Provide the [x, y] coordinate of the cell's center where the given text is located.  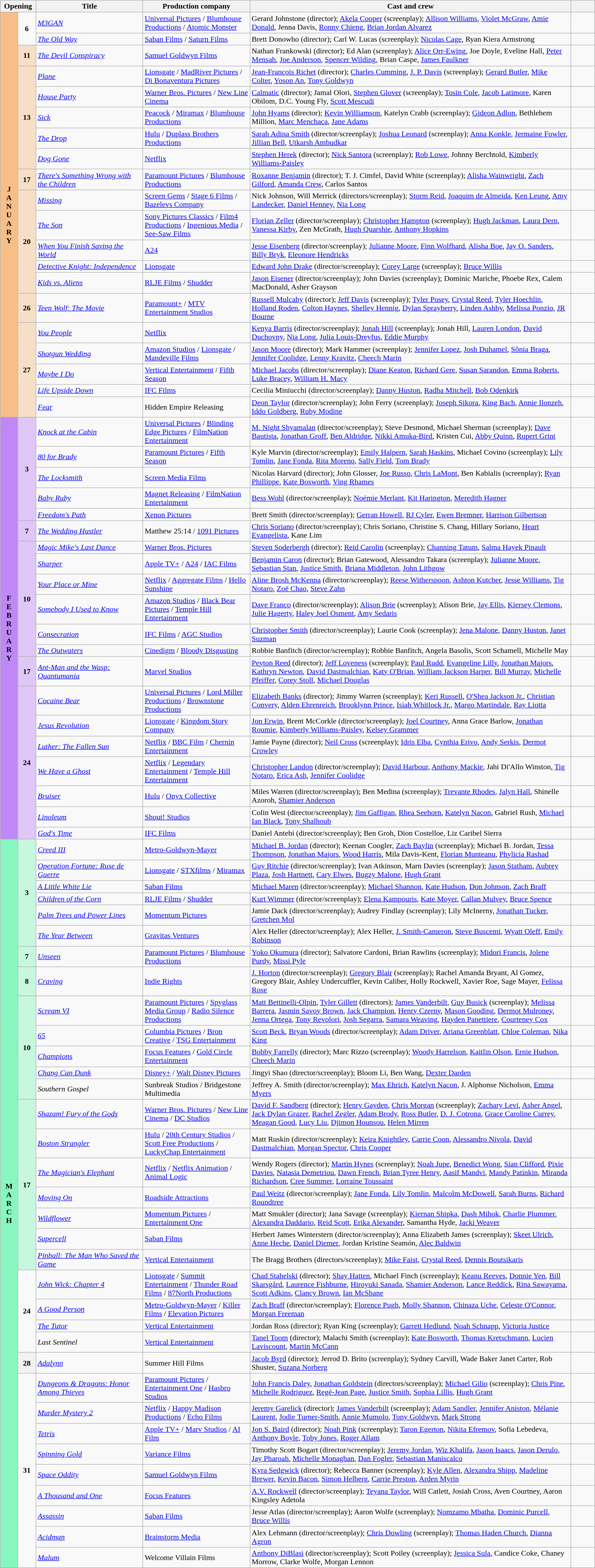
Warner Bros. Pictures / New Line Cinema / DC Studios [196, 1114]
80 for Brady [90, 457]
Netflix / Netflix Animation / Animal Logic [196, 1172]
Hulu / Onyx Collective [196, 796]
Colin West (director/screenplay); Jim Gaffigan, Rhea Seehorn, Katelyn Nacon, Gabriel Rush, Michael Ian Black, Tony Shalhoub [410, 817]
Saban Films / Saturn Films [196, 39]
Your Place or Mine [90, 585]
Space Oddity [90, 1475]
Calmatic (director); Jamal Olori, Stephen Glover (screenplay); Tosin Cole, Jacob Latimore, Karen Obilom, D.C. Young Fly, Scott Mescudi [410, 97]
Operation Fortune: Ruse de Guerre [90, 870]
20 [27, 241]
Palm Trees and Power Lines [90, 915]
Chang Can Dunk [90, 1073]
Last Sentinel [90, 1342]
You People [90, 333]
Jason Moore (director); Mark Hammer (screenplay); Jennifer Lopez, Josh Duhamel, Sônia Braga, Jennifer Coolidge, Lenny Kravitz, Cheech Marin [410, 353]
The Bragg Brothers (directors/screenplay); Mike Faist, Crystal Reed, Dennis Boutsikaris [410, 1259]
Title [90, 6]
Boston Strangler [90, 1143]
Scott Beck, Bryan Woods (director/screenplay); Adam Driver, Ariana Greenblatt, Chloe Coleman, Nika King [410, 1036]
Universal Pictures / Blumhouse Productions / Atomic Monster [196, 23]
Yoko Okumura (director); Salvatore Cardoni, Brian Rawlins (screenplay); Midori Francis, Jolene Purdy, Missi Pyle [410, 956]
MARCH [9, 1204]
Dungeons & Dragons: Honor Among Thieves [90, 1388]
Adalynn [90, 1363]
Universal Pictures / Lord Miller Productions / Brownstone Productions [196, 701]
Cinedigm / Bloody Disgusting [196, 651]
Welcome Villain Films [196, 1558]
Paramount+ / MTV Entertainment Studios [196, 308]
The Wedding Hustler [90, 531]
Disney+ / Walt Disney Pictures [196, 1073]
Magic Mike's Last Dance [90, 547]
Columbia Pictures / Bron Creative / TSG Entertainment [196, 1036]
Paramount Pictures / Fifth Season [196, 457]
Bruiser [90, 796]
Gerard Johnstone (director); Akela Cooper (screenplay); Allison Williams, Violet McGraw, Amie Donald, Jenna Davis, Ronny Chieng, Brian Jordan Alvarez [410, 23]
Jon Erwin, Brent McCorkle (director/screenplay); Joel Courtney, Anna Grace Barlow, Jonathan Roumie, Kimberly Williams-Paisley, Kelsey Grammer [410, 726]
31 [27, 1470]
Aline Brosh McKenna (director/screenplay); Reese Witherspoon, Ashton Kutcher, Jesse Williams, Tig Notaro, Zoë Chao, Steve Zahn [410, 585]
Missing [90, 200]
Murder Mystery 2 [90, 1413]
Alex Heller (director/screenplay); Alex Heller, J. Smith-Cameron, Steve Buscemi, Wyatt Oleff, Emily Robinson [410, 936]
Metro-Goldwyn-Mayer [196, 850]
Indie Rights [196, 981]
There's Something Wrong with the Children [90, 179]
Amazon Studios / Black Bear Pictures / Temple Hill Entertainment [196, 609]
FEBRUARY [9, 628]
A Good Person [90, 1310]
Miles Warren (director/screenplay); Ben Medina (screenplay); Trevante Rhodes, Jalyn Hall, Shinelle Azoroh, Shamier Anderson [410, 796]
Screen Gems / Stage 6 Films / Bazelevs Company [196, 200]
Netflix / Happy Madison Productions / Echo Films [196, 1413]
Jesse Eisenberg (director/screenplay); Julianne Moore, Finn Wolfhard, Alisha Boe, Jay O. Sanders, Billy Bryk, Eleonore Hendricks [410, 250]
Marvel Studios [196, 671]
The Locksmith [90, 477]
Vertical Entertainment / Fifth Season [196, 374]
Lionsgate / STXfilms / Miramax [196, 870]
The Year Between [90, 936]
Freedom's Path [90, 514]
Cecilia Miniucchi (director/screenplay); Danny Huston, Radha Mitchell, Bob Odenkirk [410, 390]
Focus Features / Gold Circle Entertainment [196, 1056]
Kenya Barris (director/screenplay); Jonah Hill (screenplay); Jonah Hill, Lauren London, David Duchovny, Nia Long, Julia Louis-Dreyfus, Eddie Murphy [410, 333]
Brainstorm Media [196, 1537]
A.V. Rockwell (director/screenplay); Teyana Taylor, Will Catlett, Josiah Cross, Aven Courtney, Aaron Kingsley Adetola [410, 1495]
Kurt Wimmer (director/screenplay); Elena Kampouris, Kate Moyer, Callan Mulvey, Bruce Spence [410, 899]
Jacob Byrd (director); Jerrod D. Brito (screenplay); Sydney Carvill, Wade Baker Janet Carter, Rob Shuster, Suzana Norberg [410, 1363]
Maybe I Do [90, 374]
JANUARY [9, 215]
Warner Bros. Pictures / New Line Cinema [196, 97]
Jordan Ross (director); Ryan King (screenplay); Garrett Hedlund, Noah Schnapp, Victoria Justice [410, 1326]
Peacock / Miramax / Blumhouse Productions [196, 118]
Bess Wohl (director/screenplay); Noémie Merlant, Kit Harington, Meredith Hagner [410, 498]
26 [27, 308]
The Magician's Elephant [90, 1172]
Jason Eisener (director/screenplay); John Davies (screenplay); Dominic Mariche, Phoebe Rex, Calem MacDonald, Asher Grayson [410, 283]
Deon Taylor (director/screenplay); John Ferry (screenplay); Joseph Sikora, King Bach, Annie Ilonzeh, Iddo Goldberg, Ruby Modine [410, 407]
Daniel Antebi (director/screenplay); Ben Groh, Dion Costelloe, Liz Caribel Sierra [410, 833]
The Tutor [90, 1326]
God's Time [90, 833]
Detective Knight: Independence [90, 267]
John Wick: Chapter 4 [90, 1285]
Unseen [90, 956]
Gravitas Ventures [196, 936]
Jamie Payne (director); Neil Cross (screenplay); Idris Elba, Cynthia Erivo, Andy Serkis, Dermot Crowley [410, 746]
Opening [18, 6]
Jeffrey A. Smith (director/screenplay); Max Ehrich, Katelyn Nacon, J. Alphonse Nicholson, Emma Myers [410, 1089]
Jesus Revolution [90, 726]
A Little White Lie [90, 886]
Warner Bros. Pictures [196, 547]
House Party [90, 97]
Apple TV+ / A24 / IAC Films [196, 564]
Paramount Pictures / Spyglass Media Group / Radio Silence Productions [196, 1011]
Matthew 25:14 / 1091 Pictures [196, 531]
Children of the Corn [90, 899]
Brett Donowho (director); Carl W. Lucas (screenplay); Nicolas Cage, Ryan Kiera Armstrong [410, 39]
Champions [90, 1056]
Supercell [90, 1239]
Kids vs. Aliens [90, 283]
Brett Smith (director/screenplay); Gerran Howell, RJ Cyler, Ewen Bremner, Harrison Gilbertson [410, 514]
The Son [90, 225]
When You Finish Saving the World [90, 250]
8 [27, 981]
Screen Media Films [196, 477]
6 [27, 29]
Shotgun Wedding [90, 353]
13 [27, 118]
Lionsgate / Summit Entertainment / Thunder Road Films / 87North Productions [196, 1285]
Edward John Drake (director/screenplay); Corey Large (screenplay); Bruce Willis [410, 267]
Assassin [90, 1516]
IFC Films / AGC Studios [196, 634]
Sunbreak Studios / Bridgestone Multimedia [196, 1089]
Consecration [90, 634]
Production company [196, 6]
Robbie Banfitch (director/screenplay); Robbie Banfitch, Angela Basolis, Scott Schamell, Michelle May [410, 651]
The Drop [90, 138]
Anthony DiBlasi (director/screenplay); Scott Poiley (screenplay); Jessica Sula, Candice Coke, Chaney Morrow, Clarke Wolfe, Morgan Lennon [410, 1558]
Steven Soderbergh (director); Reid Carolin (screenplay); Channing Tatum, Salma Hayek Pinault [410, 547]
Variance Films [196, 1454]
Paramount Pictures / Entertainment One / Hasbro Studios [196, 1388]
Spinning Gold [90, 1454]
Momentum Pictures / Entertainment One [196, 1218]
Jingyi Shao (director/screenplay); Bloom Li, Ben Wang, Dexter Darden [410, 1073]
Plane [90, 76]
Christopher Smith (director/screenplay); Laurie Cook (screenplay); Jena Malone, Danny Huston, Janet Suzman [410, 634]
Alex Lehmann (director/screenplay); Chris Dowling (screenplay); Thomas Haden Church, Dianna Agron [410, 1537]
Jamie Dack (director/screenplay); Audrey Findlay (screenplay); Lily McInerny, Jonathan Tucker, Gretchen Mol [410, 915]
Linoleum [90, 817]
Shazam! Fury of the Gods [90, 1114]
Tetris [90, 1434]
M3GAN [90, 23]
Jesse Atlas (director/screenplay); Aaron Wolfe (screenplay); Nomzamo Mbatha, Dominic Purcell, Bruce Willis [410, 1516]
Malum [90, 1558]
Acidman [90, 1537]
Sick [90, 118]
Ant-Man and the Wasp: Quantumania [90, 671]
Moving On [90, 1197]
Netflix / BBC Film / Chernin Entertainment [196, 746]
Lionsgate [196, 267]
Metro-Goldwyn-Mayer / Killer Films / Elevation Pictures [196, 1310]
Xenon Pictures [196, 514]
65 [90, 1036]
Cocaine Bear [90, 701]
The Old Way [90, 39]
Nicolas Harvard (director); John Glosser, Joe Russo, Chris LaMont, Ben Kabialis (screenplay); Ryan Phillippe, Kate Bosworth, Ving Rhames [410, 477]
Bobby Farrelly (director); Marc Rizzo (screenplay); Woody Harrelson, Kaitlin Olson, Ernie Hudson, Cheech Marin [410, 1056]
A24 [196, 250]
Shout! Studios [196, 817]
Zach Braff (director/screenplay); Florence Pugh, Molly Shannon, Chinaza Uche, Celeste O'Connor, Morgan Freeman [410, 1310]
Apple TV+ / Marv Studios / AI Film [196, 1434]
The Devil Conspiracy [90, 55]
Roadside Attractions [196, 1197]
Somebody I Used to Know [90, 609]
Christopher Landon (director/screenplay); David Harbour, Anthony Mackie, Jahi Di'Allo Winston, Tig Notaro, Erica Ash, Jennifer Coolidge [410, 771]
We Have a Ghost [90, 771]
Baby Ruby [90, 498]
John Hyams (director); Kevin Williamson, Katelyn Crabb (screenplay); Gideon Adlon, Bethlehem Million, Marc Menchaca, Jane Adams [410, 118]
Matt Ruskin (director/screenplay); Keira Knightley, Carrie Coon, Alessandro Nivola, David Dastmalchian, Morgan Spector, Chris Cooper [410, 1143]
Universal Pictures / Blinding Edge Pictures / FilmNation Entertainment [196, 432]
Chris Soriano (director/screenplay); Chris Soriano, Christine S. Chang, Hillary Soriano, Heart Evangelista, Kane Lim [410, 531]
Magnet Releasing / FilmNation Entertainment [196, 498]
Scream VI [90, 1011]
Stephen Herek (director); Nick Santora (screenplay); Rob Lowe, Johnny Berchtold, Kimberly Williams-Paisley [410, 159]
Summer Hill Films [196, 1363]
Teen Wolf: The Movie [90, 308]
Michael Maren (director/screenplay); Michael Shannon, Kate Hudson, Don Johnson, Zach Braff [410, 886]
Southern Gospel [90, 1089]
Focus Features [196, 1495]
Roxanne Benjamin (director); T. J. Cimfel, David White (screenplay); Alisha Wainwright, Zach Gilford, Amanda Crew, Carlos Santos [410, 179]
Jon S. Baird (director); Noah Pink (screenplay); Taron Egerton, Nikita Efremov, Sofia Lebedeva, Anthony Boyle, Toby Jones, Roger Allam [410, 1434]
Dave Franco (director/screenplay); Alison Brie (screenplay); Alison Brie, Jay Ellis, Kiersey Clemons, Julie Hagerty, Haley Joel Osment, Amy Sedaris [410, 609]
Netflix / Aggregate Films / Hello Sunshine [196, 585]
Hulu / 20th Century Studios / Scott Free Productions / LuckyChap Entertainment [196, 1143]
Lionsgate / MadRiver Pictures / Di Bonaventura Pictures [196, 76]
Michael Jacobs (director/screenplay); Diane Keaton, Richard Gere, Susan Sarandon, Emma Roberts, Luke Bracey, William H. Macy [410, 374]
11 [27, 55]
Luther: The Fallen Sun [90, 746]
Creed III [90, 850]
Lionsgate / Kingdom Story Company [196, 726]
Netflix / Legendary Entertainment / Temple Hill Entertainment [196, 771]
Fear [90, 407]
Life Upside Down [90, 390]
Craving [90, 981]
Sarah Adina Smith (director/screenplay); Joshua Leonard (screenplay); Anna Konkle, Jermaine Fowler, Jillian Bell, Utkarsh Ambudkar [410, 138]
28 [27, 1363]
Cast and crew [410, 6]
Hulu / Duplass Brothers Productions [196, 138]
27 [27, 370]
Paul Weitz (director/screenplay); Jane Fonda, Lily Tomlin, Malcolm McDowell, Sarah Burns, Richard Roundtree [410, 1197]
Sharper [90, 564]
Tanel Toom (director); Malachi Smith (screenplay); Kate Bosworth, Thomas Kretschmann, Lucien Laviscount, Martin McCann [410, 1342]
Dog Gone [90, 159]
Amazon Studios / Lionsgate / Mandeville Films [196, 353]
Sony Pictures Classics / Film4 Productions / Ingenious Media / See-Saw Films [196, 225]
Momentum Pictures [196, 915]
A Thousand and One [90, 1495]
Wildflower [90, 1218]
Knock at the Cabin [90, 432]
Jean-François Richet (director); Charles Cumming, J. P. Davis (screenplay); Gerard Butler, Mike Colter, Yoson An, Tony Goldwyn [410, 76]
Nick Johnson, Will Merrick (directors/screenplay); Storm Reid, Joaquim de Almeida, Ken Leung, Amy Landecker, Daniel Henney, Nia Long [410, 200]
The Outwaters [90, 651]
Hidden Empire Releasing [196, 407]
Pinball: The Man Who Saved the Game [90, 1259]
